Pinpoint the cell where the given text exists, returning its (X, Y) midpoint coordinate. 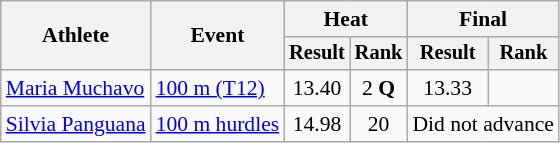
13.40 (317, 88)
Did not advance (483, 124)
Silvia Panguana (76, 124)
20 (379, 124)
13.33 (448, 88)
Maria Muchavo (76, 88)
Heat (346, 19)
2 Q (379, 88)
100 m hurdles (218, 124)
Final (483, 19)
100 m (T12) (218, 88)
14.98 (317, 124)
Athlete (76, 36)
Event (218, 36)
